Extract the [x, y] coordinate from the center of the cell holding the provided text.  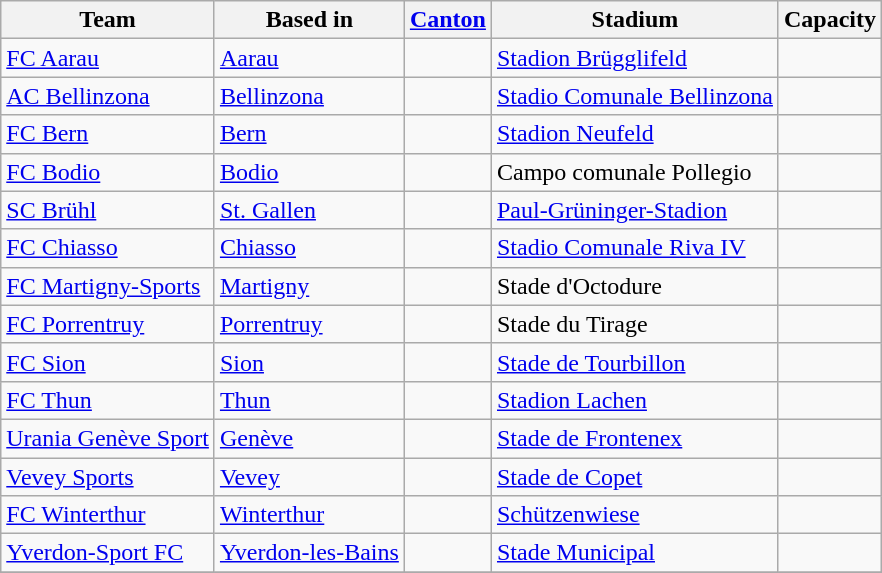
Aarau [309, 58]
Stade de Frontenex [634, 438]
Stadion Neufeld [634, 134]
Stade du Tirage [634, 324]
FC Martigny-Sports [108, 286]
SC Brühl [108, 210]
Campo comunale Pollegio [634, 172]
FC Bern [108, 134]
Vevey Sports [108, 477]
FC Sion [108, 362]
Stadium [634, 20]
Capacity [830, 20]
Bern [309, 134]
FC Bodio [108, 172]
Paul-Grüninger-Stadion [634, 210]
Yverdon-Sport FC [108, 553]
Sion [309, 362]
Stadio Comunale Riva IV [634, 248]
Chiasso [309, 248]
Team [108, 20]
Stadio Comunale Bellinzona [634, 96]
FC Porrentruy [108, 324]
Vevey [309, 477]
Schützenwiese [634, 515]
Stadion Brügglifeld [634, 58]
Bellinzona [309, 96]
Stade d'Octodure [634, 286]
Based in [309, 20]
FC Winterthur [108, 515]
Stadion Lachen [634, 400]
FC Chiasso [108, 248]
Bodio [309, 172]
Winterthur [309, 515]
St. Gallen [309, 210]
Canton [448, 20]
AC Bellinzona [108, 96]
Stade de Copet [634, 477]
Stade de Tourbillon [634, 362]
Yverdon-les-Bains [309, 553]
Porrentruy [309, 324]
Thun [309, 400]
Genève [309, 438]
Stade Municipal [634, 553]
Martigny [309, 286]
FC Aarau [108, 58]
Urania Genève Sport [108, 438]
FC Thun [108, 400]
